Provide the [x, y] coordinate of the cell's center where the given text is located.  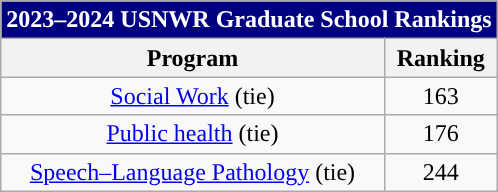
Social Work (tie) [192, 96]
244 [440, 172]
Public health (tie) [192, 134]
163 [440, 96]
2023–2024 USNWR Graduate School Rankings [249, 20]
Ranking [440, 58]
176 [440, 134]
Program [192, 58]
Speech–Language Pathology (tie) [192, 172]
